Provide the [X, Y] coordinate of the cell's center where the given text is located.  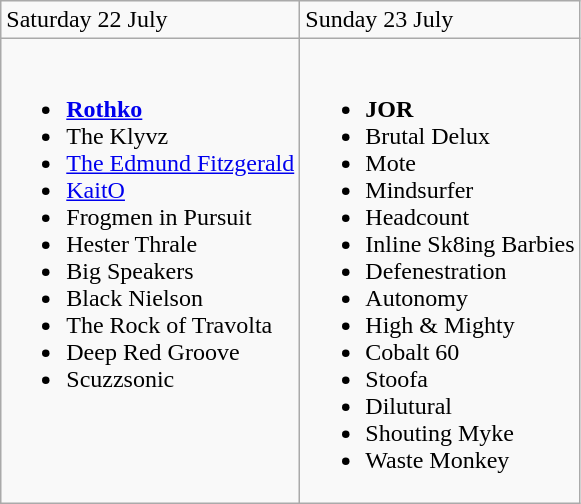
Saturday 22 July [150, 20]
JORBrutal DeluxMoteMindsurferHeadcountInline Sk8ing BarbiesDefenestrationAutonomyHigh & MightyCobalt 60StoofaDiluturalShouting MykeWaste Monkey [440, 271]
Sunday 23 July [440, 20]
RothkoThe KlyvzThe Edmund FitzgeraldKaitOFrogmen in PursuitHester ThraleBig SpeakersBlack NielsonThe Rock of TravoltaDeep Red GrooveScuzzsonic [150, 271]
